Capture the cell that displays the provided text and extract its (x, y) central coordinate. 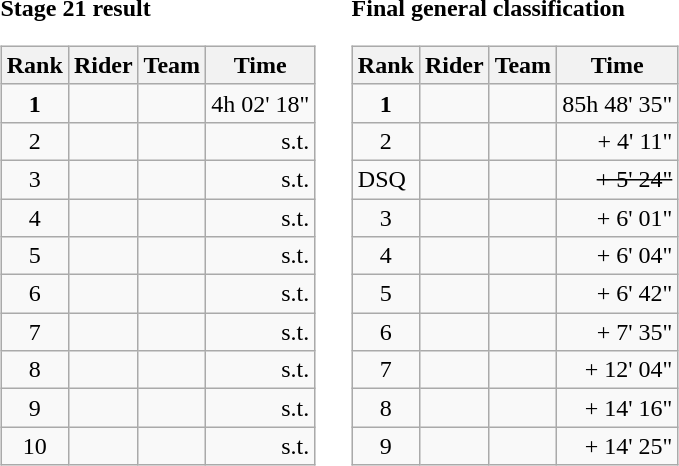
10 (34, 446)
+ 7' 35" (618, 332)
+ 6' 01" (618, 217)
4h 02' 18" (260, 103)
+ 4' 11" (618, 141)
+ 12' 04" (618, 370)
DSQ (386, 179)
+ 14' 25" (618, 446)
+ 6' 42" (618, 294)
+ 14' 16" (618, 408)
85h 48' 35" (618, 103)
+ 5' 24" (618, 179)
+ 6' 04" (618, 256)
